Search for the cell housing the specified text and yield its (x, y) center coordinate. 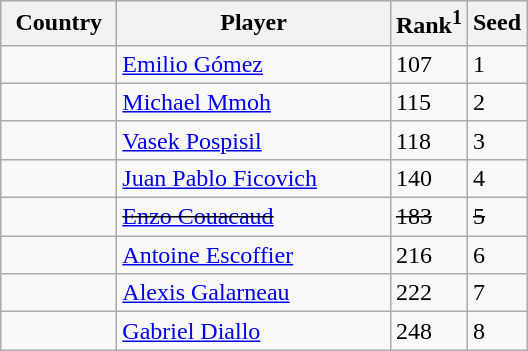
6 (496, 255)
Country (59, 24)
2 (496, 102)
8 (496, 331)
Vasek Pospisil (254, 140)
216 (428, 255)
140 (428, 178)
107 (428, 64)
222 (428, 293)
248 (428, 331)
Player (254, 24)
Alexis Galarneau (254, 293)
1 (496, 64)
183 (428, 217)
Juan Pablo Ficovich (254, 178)
Rank1 (428, 24)
5 (496, 217)
Gabriel Diallo (254, 331)
118 (428, 140)
7 (496, 293)
115 (428, 102)
Seed (496, 24)
Michael Mmoh (254, 102)
3 (496, 140)
Enzo Couacaud (254, 217)
4 (496, 178)
Emilio Gómez (254, 64)
Antoine Escoffier (254, 255)
